From the cell containing the given text, extract its center point as (X, Y) coordinate. 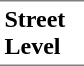
Street Level (42, 33)
